Identify which cell holds the provided text, then report its [X, Y] central coordinate. 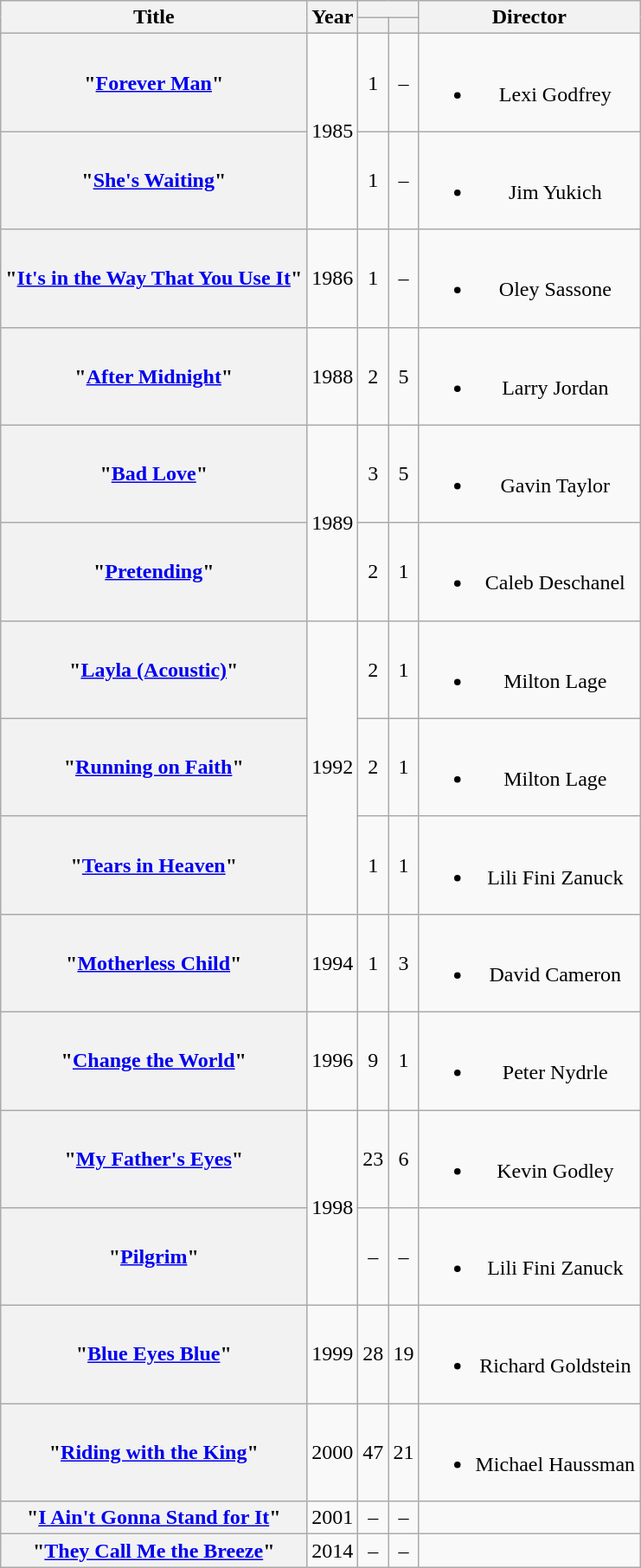
"Forever Man" [154, 83]
"Pilgrim" [154, 1256]
1994 [332, 962]
2000 [332, 1452]
19 [403, 1355]
Oley Sassone [529, 279]
"I Ain't Gonna Stand for It" [154, 1518]
"They Call Me the Breeze" [154, 1551]
2001 [332, 1518]
9 [374, 1061]
Caleb Deschanel [529, 571]
1985 [332, 132]
1998 [332, 1207]
Year [332, 17]
Title [154, 17]
"Riding with the King" [154, 1452]
Lexi Godfrey [529, 83]
"Motherless Child" [154, 962]
1988 [332, 376]
1996 [332, 1061]
"Blue Eyes Blue" [154, 1355]
1986 [332, 279]
1992 [332, 767]
21 [403, 1452]
Larry Jordan [529, 376]
"After Midnight" [154, 376]
"It's in the Way That You Use It" [154, 279]
Director [529, 17]
23 [374, 1158]
Kevin Godley [529, 1158]
28 [374, 1355]
"Bad Love" [154, 474]
1989 [332, 523]
Peter Nydrle [529, 1061]
"Change the World" [154, 1061]
David Cameron [529, 962]
Michael Haussman [529, 1452]
Jim Yukich [529, 180]
47 [374, 1452]
"Tears in Heaven" [154, 865]
Richard Goldstein [529, 1355]
"My Father's Eyes" [154, 1158]
Gavin Taylor [529, 474]
"Pretending" [154, 571]
"Layla (Acoustic)" [154, 670]
"She's Waiting" [154, 180]
2014 [332, 1551]
6 [403, 1158]
1999 [332, 1355]
"Running on Faith" [154, 767]
